Scan for the cell matching the given text and deliver its (X, Y) coordinate at center. 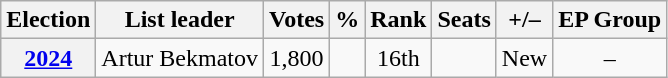
+/– (524, 20)
New (524, 58)
% (348, 20)
EP Group (610, 20)
16th (398, 58)
Artur Bekmatov (180, 58)
Seats (464, 20)
Election (48, 20)
List leader (180, 20)
Rank (398, 20)
– (610, 58)
Votes (297, 20)
2024 (48, 58)
1,800 (297, 58)
